Return (X, Y) of the center of cell containing provided text 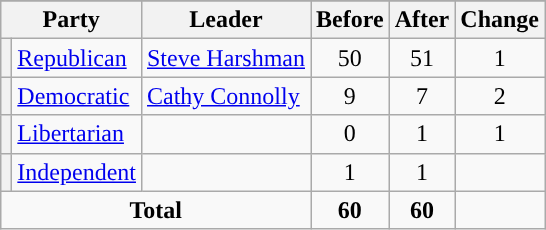
Before (350, 20)
Leader (226, 20)
Republican (77, 58)
Change (500, 20)
Steve Harshman (226, 58)
2 (500, 96)
0 (350, 134)
51 (422, 58)
Total (156, 210)
9 (350, 96)
Party (72, 20)
After (422, 20)
50 (350, 58)
Libertarian (77, 134)
Democratic (77, 96)
Independent (77, 172)
Cathy Connolly (226, 96)
7 (422, 96)
